Search for the cell housing the specified text and yield its [X, Y] center coordinate. 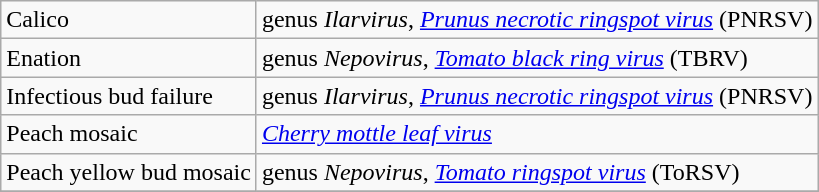
Enation [129, 58]
genus Nepovirus, Tomato black ring virus (TBRV) [537, 58]
genus Nepovirus, Tomato ringspot virus (ToRSV) [537, 172]
Peach mosaic [129, 134]
Calico [129, 20]
Peach yellow bud mosaic [129, 172]
Cherry mottle leaf virus [537, 134]
Infectious bud failure [129, 96]
